Capture the cell that displays the provided text and extract its [X, Y] central coordinate. 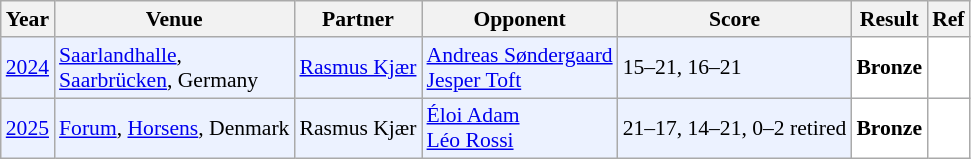
Éloi Adam Léo Rossi [520, 128]
Ref [948, 19]
Venue [174, 19]
Andreas Søndergaard Jesper Toft [520, 68]
Result [889, 19]
Forum, Horsens, Denmark [174, 128]
Partner [358, 19]
Year [28, 19]
21–17, 14–21, 0–2 retired [735, 128]
15–21, 16–21 [735, 68]
2024 [28, 68]
Opponent [520, 19]
2025 [28, 128]
Saarlandhalle,Saarbrücken, Germany [174, 68]
Score [735, 19]
